Determine the [X, Y] coordinate at the center of the cell enclosing the given text.  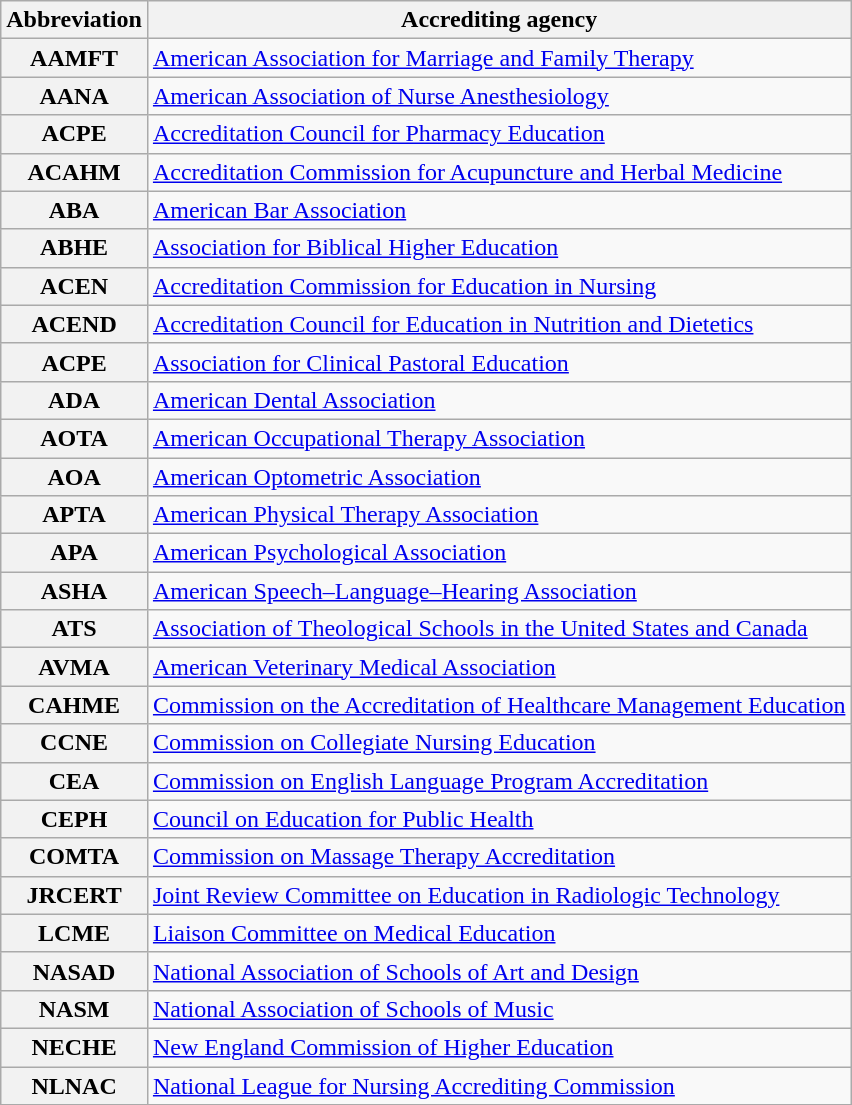
ABHE [74, 248]
ACEND [74, 324]
Association for Biblical Higher Education [499, 248]
NASAD [74, 971]
American Psychological Association [499, 553]
American Bar Association [499, 210]
AANA [74, 96]
ASHA [74, 591]
American Occupational Therapy Association [499, 438]
American Veterinary Medical Association [499, 667]
Association for Clinical Pastoral Education [499, 362]
Joint Review Committee on Education in Radiologic Technology [499, 895]
APA [74, 553]
CAHME [74, 705]
Council on Education for Public Health [499, 819]
Accreditation Council for Pharmacy Education [499, 134]
Accreditation Commission for Acupuncture and Herbal Medicine [499, 172]
Commission on Massage Therapy Accreditation [499, 857]
COMTA [74, 857]
ACAHM [74, 172]
American Speech–Language–Hearing Association [499, 591]
AAMFT [74, 58]
Accrediting agency [499, 20]
Liaison Committee on Medical Education [499, 933]
NECHE [74, 1047]
National Association of Schools of Art and Design [499, 971]
American Association of Nurse Anesthesiology [499, 96]
Association of Theological Schools in the United States and Canada [499, 629]
Accreditation Commission for Education in Nursing [499, 286]
LCME [74, 933]
ADA [74, 400]
New England Commission of Higher Education [499, 1047]
Commission on English Language Program Accreditation [499, 781]
American Physical Therapy Association [499, 515]
American Optometric Association [499, 477]
AOA [74, 477]
JRCERT [74, 895]
ACEN [74, 286]
ABA [74, 210]
NLNAC [74, 1085]
American Dental Association [499, 400]
Accreditation Council for Education in Nutrition and Dietetics [499, 324]
American Association for Marriage and Family Therapy [499, 58]
Abbreviation [74, 20]
Commission on the Accreditation of Healthcare Management Education [499, 705]
National League for Nursing Accrediting Commission [499, 1085]
Commission on Collegiate Nursing Education [499, 743]
AOTA [74, 438]
AVMA [74, 667]
CCNE [74, 743]
APTA [74, 515]
CEPH [74, 819]
CEA [74, 781]
NASM [74, 1009]
ATS [74, 629]
National Association of Schools of Music [499, 1009]
